Determine the [x, y] coordinate at the center of the cell enclosing the given text.  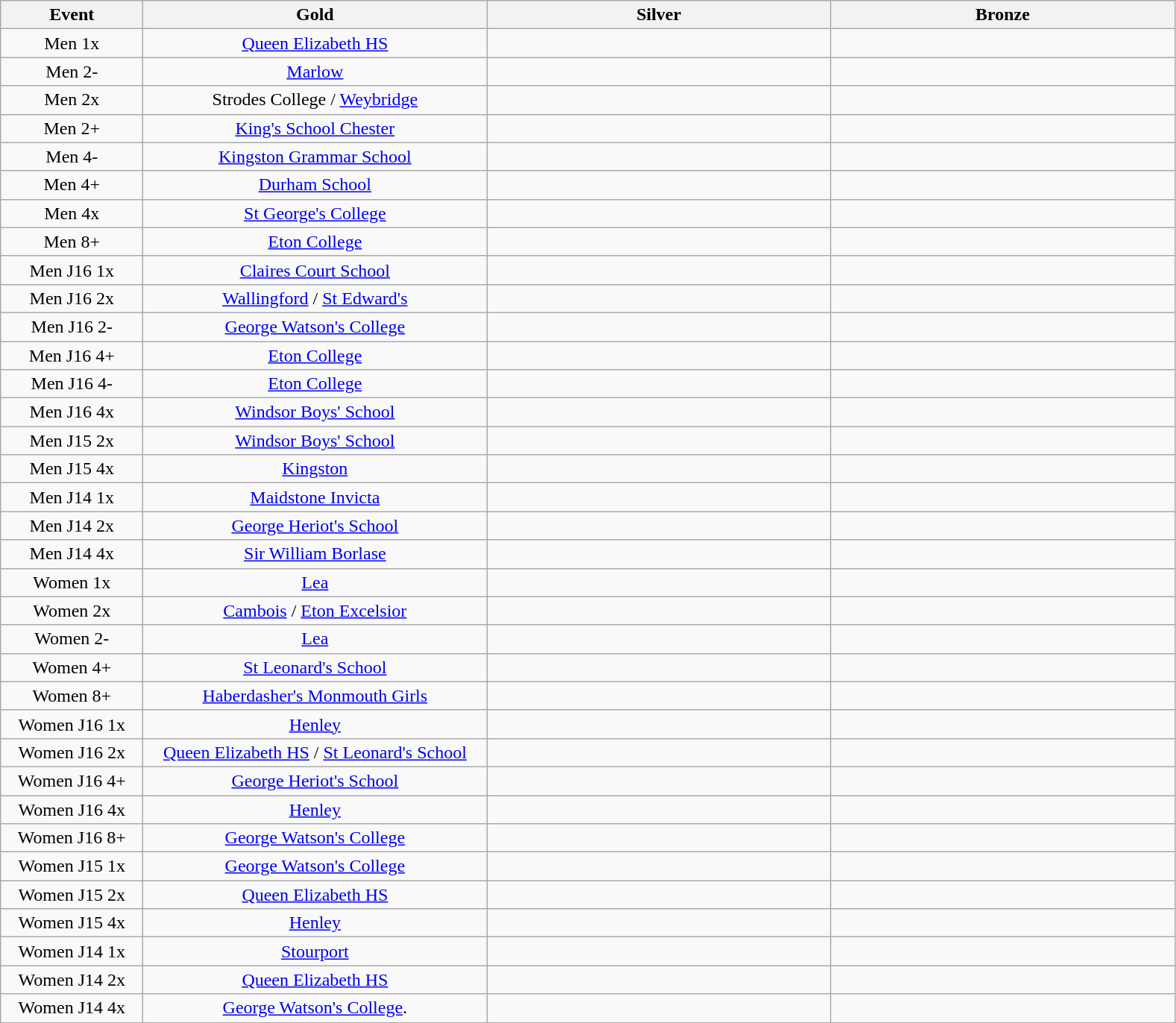
Maidstone Invicta [315, 497]
Silver [659, 15]
Men J15 2x [72, 441]
Women J14 1x [72, 951]
Men 2- [72, 72]
George Watson's College. [315, 1008]
King's School Chester [315, 128]
Women J16 4+ [72, 781]
Men 2+ [72, 128]
Men J14 1x [72, 497]
Women J16 8+ [72, 838]
Women J15 2x [72, 895]
Kingston Grammar School [315, 157]
Women J14 4x [72, 1008]
Men J16 4+ [72, 356]
Women J15 1x [72, 866]
Women 2- [72, 639]
Men 4+ [72, 185]
Event [72, 15]
Men J16 4- [72, 384]
Women J16 2x [72, 752]
St George's College [315, 213]
Kingston [315, 469]
Men 4x [72, 213]
Men J15 4x [72, 469]
Men J16 2x [72, 298]
Women 1x [72, 582]
Men J14 2x [72, 526]
Men J16 4x [72, 412]
Men 2x [72, 100]
Stourport [315, 951]
Men J16 2- [72, 327]
Women J16 1x [72, 724]
Women J14 2x [72, 980]
Men 8+ [72, 242]
Men J16 1x [72, 270]
Strodes College / Weybridge [315, 100]
St Leonard's School [315, 667]
Cambois / Eton Excelsior [315, 611]
Men 4- [72, 157]
Men 1x [72, 43]
Gold [315, 15]
Haberdasher's Monmouth Girls [315, 696]
Marlow [315, 72]
Claires Court School [315, 270]
Queen Elizabeth HS / St Leonard's School [315, 752]
Women J15 4x [72, 923]
Durham School [315, 185]
Sir William Borlase [315, 554]
Women 4+ [72, 667]
Women J16 4x [72, 809]
Women 2x [72, 611]
Wallingford / St Edward's [315, 298]
Men J14 4x [72, 554]
Bronze [1002, 15]
Women 8+ [72, 696]
